Capture the cell that displays the provided text and extract its [X, Y] central coordinate. 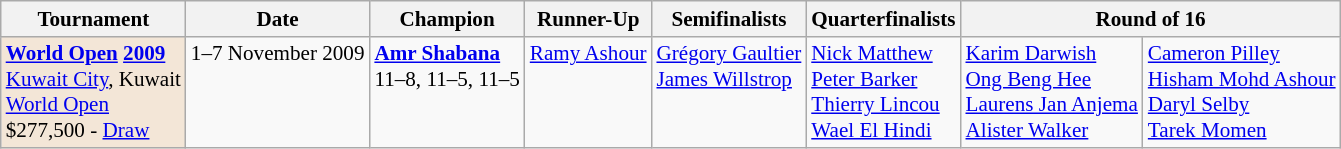
Nick Matthew Peter Barker Thierry Lincou Wael El Hindi [883, 92]
Round of 16 [1151, 18]
World Open 2009 Kuwait City, KuwaitWorld Open$277,500 - Draw [94, 92]
Grégory Gaultier James Willstrop [730, 92]
Ramy Ashour [588, 92]
Amr Shabana11–8, 11–5, 11–5 [446, 92]
Karim Darwish Ong Beng Hee Laurens Jan Anjema Alister Walker [1052, 92]
Cameron Pilley Hisham Mohd Ashour Daryl Selby Tarek Momen [1242, 92]
Quarterfinalists [883, 18]
Date [278, 18]
Champion [446, 18]
Runner-Up [588, 18]
Tournament [94, 18]
1–7 November 2009 [278, 92]
Semifinalists [730, 18]
